Locate the cell with the specified text and output its [X, Y] center coordinate. 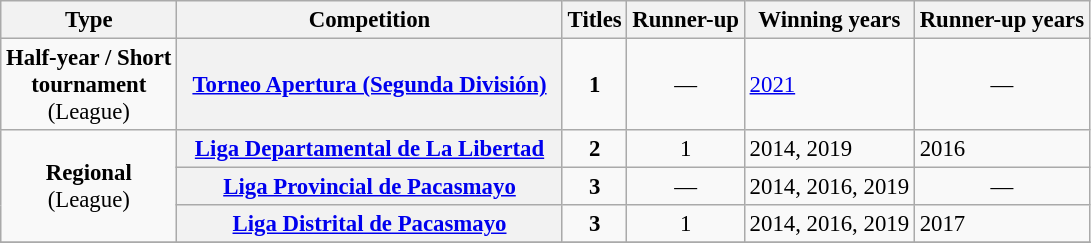
2021 [829, 85]
Runner-up [686, 20]
Regional(League) [89, 186]
Type [89, 20]
Runner-up years [1002, 20]
Titles [594, 20]
2017 [1002, 224]
Torneo Apertura (Segunda División) [370, 85]
2014, 2019 [829, 149]
2 [594, 149]
Liga Distrital de Pacasmayo [370, 224]
Half-year / Shorttournament(League) [89, 85]
2016 [1002, 149]
Competition [370, 20]
Liga Departamental de La Libertad [370, 149]
Liga Provincial de Pacasmayo [370, 187]
Winning years [829, 20]
